Pinpoint the cell where the given text exists, returning its (x, y) midpoint coordinate. 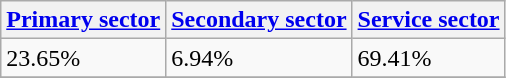
Secondary sector (259, 20)
23.65% (84, 58)
6.94% (259, 58)
Primary sector (84, 20)
69.41% (428, 58)
Service sector (428, 20)
